Capture the cell that displays the provided text and extract its (x, y) central coordinate. 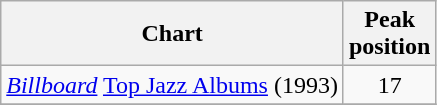
Billboard Top Jazz Albums (1993) (172, 85)
Peakposition (389, 34)
Chart (172, 34)
17 (389, 85)
